For the text-containing cell, return its midpoint in (x, y) coordinate format. 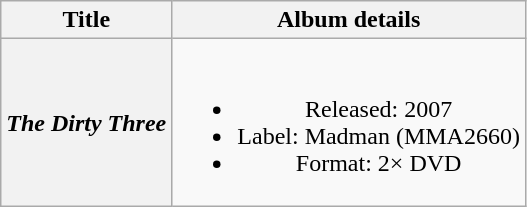
Album details (349, 20)
Released: 2007Label: Madman (MMA2660)Format: 2× DVD (349, 122)
The Dirty Three (86, 122)
Title (86, 20)
